Return the (x, y) coordinate for the center point of the cell that contains the specified text.  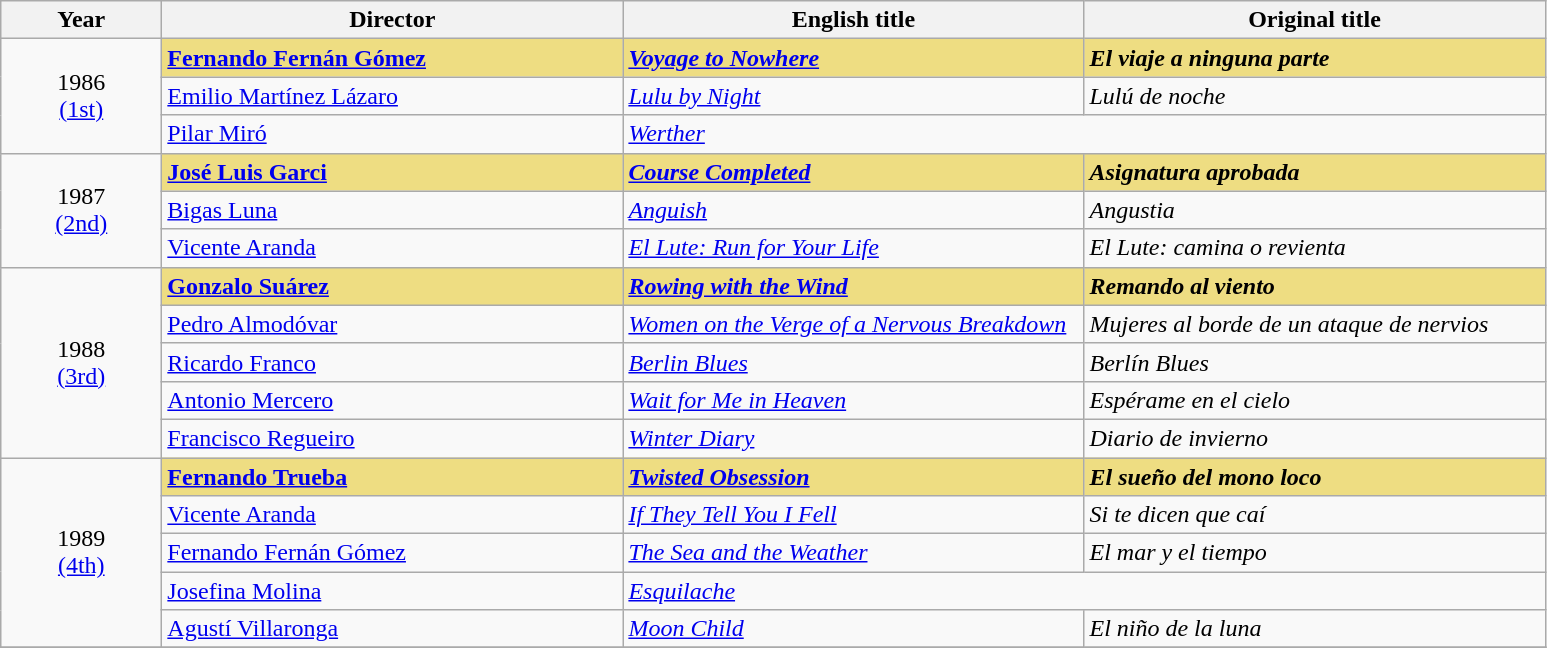
Antonio Mercero (392, 400)
Winter Diary (854, 438)
Bigas Luna (392, 210)
Lulú de noche (1314, 96)
Werther (1084, 134)
If They Tell You I Fell (854, 515)
Emilio Martínez Lázaro (392, 96)
José Luis Garci (392, 172)
1986(1st) (82, 96)
The Sea and the Weather (854, 553)
El mar y el tiempo (1314, 553)
Anguish (854, 210)
Berlin Blues (854, 362)
Ricardo Franco (392, 362)
Pedro Almodóvar (392, 324)
Asignatura aprobada (1314, 172)
Espérame en el cielo (1314, 400)
El Lute: Run for Your Life (854, 248)
Women on the Verge of a Nervous Breakdown (854, 324)
Wait for Me in Heaven (854, 400)
El viaje a ninguna parte (1314, 58)
Twisted Obsession (854, 477)
1987(2nd) (82, 210)
El Lute: camina o revienta (1314, 248)
Remando al viento (1314, 286)
Voyage to Nowhere (854, 58)
Angustia (1314, 210)
Rowing with the Wind (854, 286)
English title (854, 20)
Josefina Molina (392, 591)
Berlín Blues (1314, 362)
Pilar Miró (392, 134)
Diario de invierno (1314, 438)
Gonzalo Suárez (392, 286)
Course Completed (854, 172)
Moon Child (854, 629)
Agustí Villaronga (392, 629)
Mujeres al borde de un ataque de nervios (1314, 324)
Fernando Trueba (392, 477)
Francisco Regueiro (392, 438)
Lulu by Night (854, 96)
El niño de la luna (1314, 629)
1989(4th) (82, 553)
Year (82, 20)
Original title (1314, 20)
1988(3rd) (82, 362)
Si te dicen que caí (1314, 515)
Esquilache (1084, 591)
Director (392, 20)
El sueño del mono loco (1314, 477)
